Return [X, Y] of the center of cell containing provided text 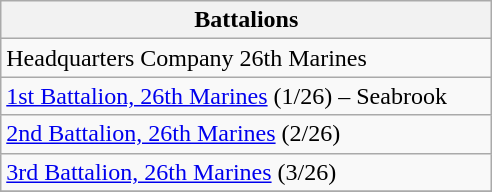
1st Battalion, 26th Marines (1/26) – Seabrook [246, 96]
3rd Battalion, 26th Marines (3/26) [246, 172]
Battalions [246, 20]
2nd Battalion, 26th Marines (2/26) [246, 134]
Headquarters Company 26th Marines [246, 58]
